Extract the [X, Y] coordinate from the center of the cell holding the provided text.  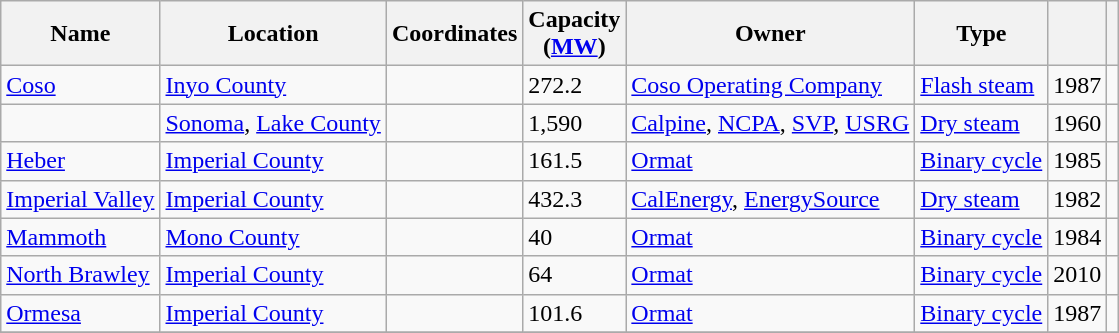
Mono County [273, 237]
Coordinates [454, 34]
Heber [80, 161]
North Brawley [80, 275]
Location [273, 34]
64 [574, 275]
Coso [80, 85]
432.3 [574, 199]
272.2 [574, 85]
Flash steam [982, 85]
Capacity(MW) [574, 34]
Sonoma, Lake County [273, 123]
1982 [1078, 199]
Type [982, 34]
101.6 [574, 313]
Name [80, 34]
Coso Operating Company [770, 85]
Calpine, NCPA, SVP, USRG [770, 123]
161.5 [574, 161]
Ormesa [80, 313]
Owner [770, 34]
1,590 [574, 123]
Mammoth [80, 237]
Inyo County [273, 85]
40 [574, 237]
1985 [1078, 161]
1984 [1078, 237]
Imperial Valley [80, 199]
1960 [1078, 123]
CalEnergy, EnergySource [770, 199]
2010 [1078, 275]
